Return [x, y] of the center of cell containing provided text 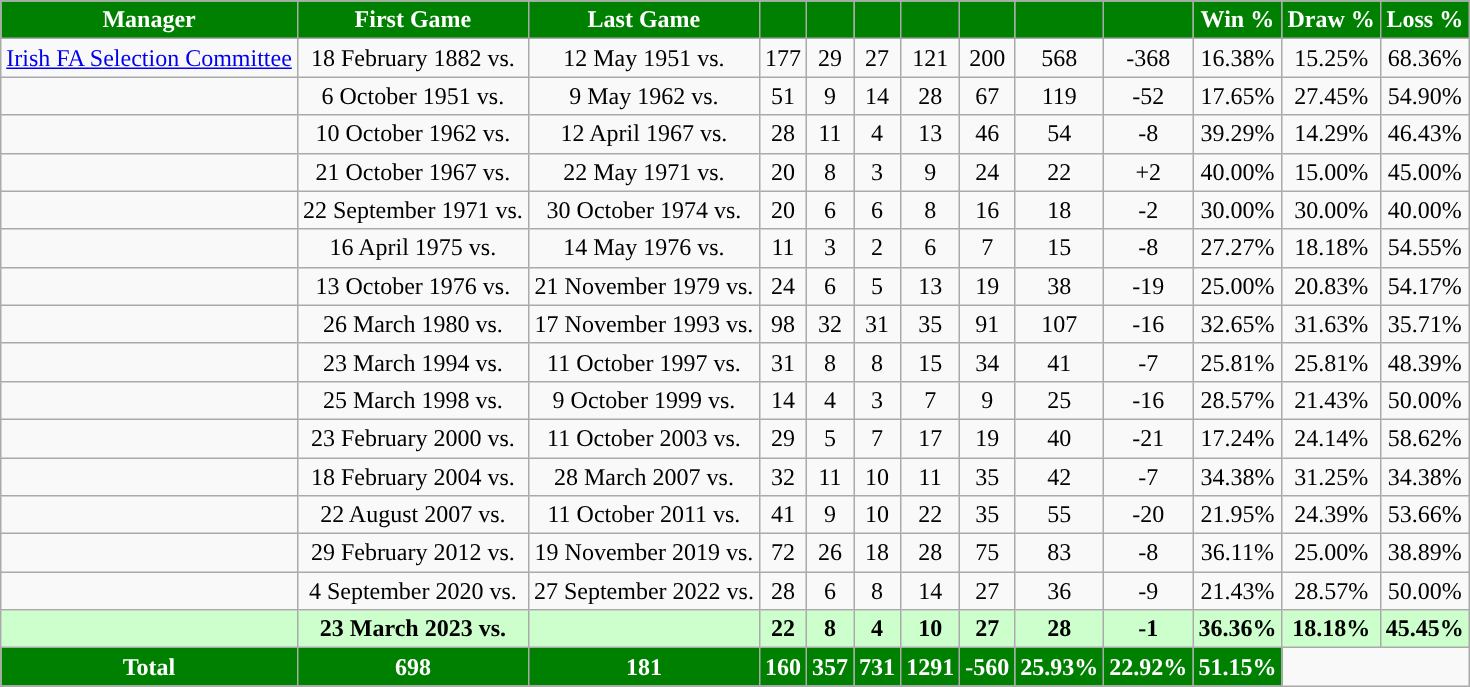
45.00% [1424, 172]
13 October 1976 vs. [412, 286]
12 April 1967 vs. [644, 134]
42 [1060, 477]
26 [830, 553]
29 February 2012 vs. [412, 553]
27.45% [1331, 96]
34 [988, 362]
16.38% [1238, 58]
91 [988, 324]
38.89% [1424, 553]
119 [1060, 96]
26 March 1980 vs. [412, 324]
54.17% [1424, 286]
14.29% [1331, 134]
36 [1060, 591]
25.93% [1060, 667]
30 October 1974 vs. [644, 210]
Total [150, 667]
17 November 1993 vs. [644, 324]
58.62% [1424, 438]
4 September 2020 vs. [412, 591]
53.66% [1424, 515]
22.92% [1148, 667]
107 [1060, 324]
45.45% [1424, 629]
-19 [1148, 286]
16 [988, 210]
2 [878, 248]
27 September 2022 vs. [644, 591]
11 October 1997 vs. [644, 362]
181 [644, 667]
Manager [150, 20]
51.15% [1238, 667]
200 [988, 58]
67 [988, 96]
54.90% [1424, 96]
10 October 1962 vs. [412, 134]
17 [930, 438]
Draw % [1331, 20]
54.55% [1424, 248]
16 April 1975 vs. [412, 248]
24.14% [1331, 438]
731 [878, 667]
9 October 1999 vs. [644, 400]
698 [412, 667]
38 [1060, 286]
Win % [1238, 20]
72 [782, 553]
31.25% [1331, 477]
Last Game [644, 20]
Loss % [1424, 20]
6 October 1951 vs. [412, 96]
23 March 2023 vs. [412, 629]
18 February 2004 vs. [412, 477]
28 March 2007 vs. [644, 477]
-1 [1148, 629]
25 [1060, 400]
357 [830, 667]
46 [988, 134]
24.39% [1331, 515]
36.11% [1238, 553]
11 October 2011 vs. [644, 515]
22 August 2007 vs. [412, 515]
15.00% [1331, 172]
35.71% [1424, 324]
75 [988, 553]
14 May 1976 vs. [644, 248]
25 March 1998 vs. [412, 400]
First Game [412, 20]
160 [782, 667]
40 [1060, 438]
568 [1060, 58]
55 [1060, 515]
23 March 1994 vs. [412, 362]
27.27% [1238, 248]
-20 [1148, 515]
23 February 2000 vs. [412, 438]
20.83% [1331, 286]
36.36% [1238, 629]
31.63% [1331, 324]
32.65% [1238, 324]
51 [782, 96]
48.39% [1424, 362]
22 May 1971 vs. [644, 172]
68.36% [1424, 58]
1291 [930, 667]
54 [1060, 134]
46.43% [1424, 134]
-368 [1148, 58]
177 [782, 58]
-21 [1148, 438]
21.95% [1238, 515]
17.24% [1238, 438]
83 [1060, 553]
18 February 1882 vs. [412, 58]
21 November 1979 vs. [644, 286]
-9 [1148, 591]
121 [930, 58]
11 October 2003 vs. [644, 438]
-560 [988, 667]
Irish FA Selection Committee [150, 58]
22 September 1971 vs. [412, 210]
9 May 1962 vs. [644, 96]
21 October 1967 vs. [412, 172]
-2 [1148, 210]
+2 [1148, 172]
39.29% [1238, 134]
19 November 2019 vs. [644, 553]
-52 [1148, 96]
98 [782, 324]
17.65% [1238, 96]
12 May 1951 vs. [644, 58]
15.25% [1331, 58]
